Pinpoint the cell where the given text exists, returning its [x, y] midpoint coordinate. 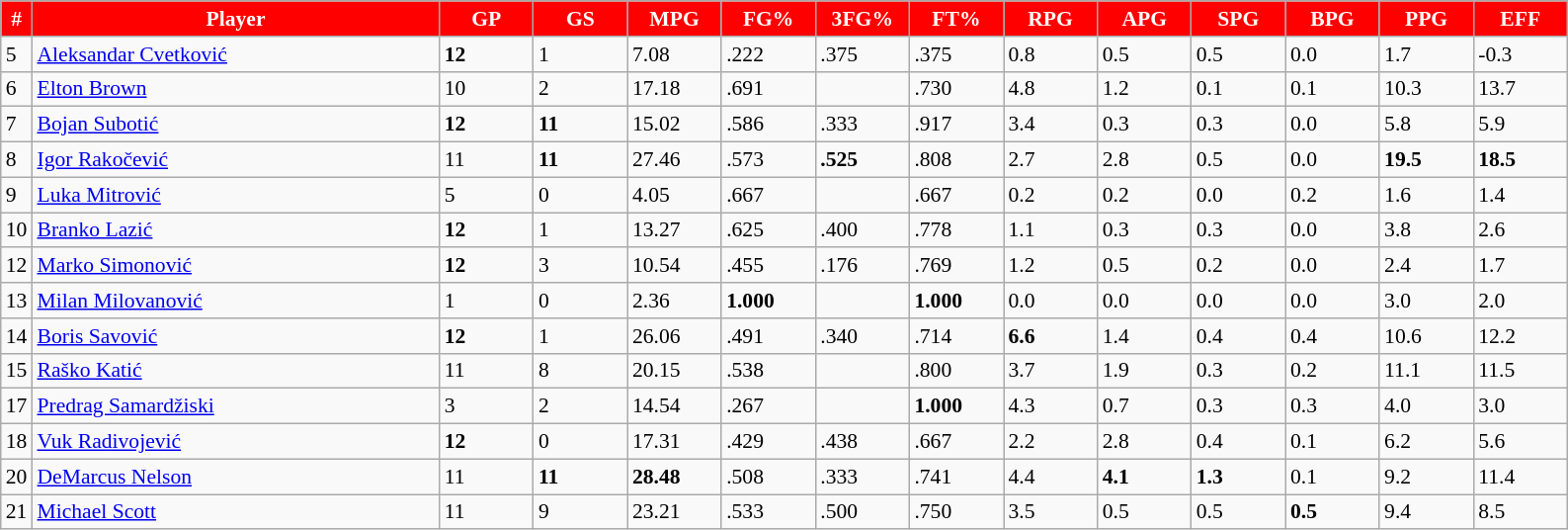
.778 [956, 230]
# [17, 19]
3.5 [1051, 512]
6.6 [1051, 336]
.808 [956, 160]
5.6 [1520, 442]
SPG [1239, 19]
9.2 [1427, 477]
1.9 [1144, 371]
GS [581, 19]
13.27 [674, 230]
.800 [956, 371]
BPG [1332, 19]
.438 [862, 442]
.917 [956, 125]
1.1 [1051, 230]
2.4 [1427, 266]
.429 [769, 442]
11.1 [1427, 371]
1.6 [1427, 195]
Igor Rakočević [235, 160]
.176 [862, 266]
.222 [769, 54]
23.21 [674, 512]
.491 [769, 336]
4.1 [1144, 477]
15 [17, 371]
3.7 [1051, 371]
5.9 [1520, 125]
Branko Lazić [235, 230]
FT% [956, 19]
2.36 [674, 301]
APG [1144, 19]
8.5 [1520, 512]
28.48 [674, 477]
18 [17, 442]
.533 [769, 512]
RPG [1051, 19]
.508 [769, 477]
2.7 [1051, 160]
4.05 [674, 195]
.741 [956, 477]
.455 [769, 266]
.625 [769, 230]
.500 [862, 512]
20 [17, 477]
PPG [1427, 19]
26.06 [674, 336]
10.3 [1427, 89]
18.5 [1520, 160]
0.7 [1144, 406]
19.5 [1427, 160]
Luka Mitrović [235, 195]
.714 [956, 336]
DeMarcus Nelson [235, 477]
FG% [769, 19]
.730 [956, 89]
2.0 [1520, 301]
EFF [1520, 19]
15.02 [674, 125]
4.0 [1427, 406]
Vuk Radivojević [235, 442]
7.08 [674, 54]
13 [17, 301]
21 [17, 512]
17 [17, 406]
GP [486, 19]
10.6 [1427, 336]
14 [17, 336]
6.2 [1427, 442]
6 [17, 89]
0.8 [1051, 54]
1.3 [1239, 477]
13.7 [1520, 89]
.586 [769, 125]
Elton Brown [235, 89]
Bojan Subotić [235, 125]
20.15 [674, 371]
.525 [862, 160]
.691 [769, 89]
Raško Katić [235, 371]
5.8 [1427, 125]
Player [235, 19]
-0.3 [1520, 54]
9.4 [1427, 512]
12.2 [1520, 336]
3.8 [1427, 230]
Marko Simonović [235, 266]
MPG [674, 19]
Michael Scott [235, 512]
.769 [956, 266]
11.4 [1520, 477]
17.31 [674, 442]
.538 [769, 371]
11.5 [1520, 371]
Milan Milovanović [235, 301]
2.2 [1051, 442]
.750 [956, 512]
.340 [862, 336]
10.54 [674, 266]
.400 [862, 230]
2.6 [1520, 230]
Aleksandar Cvetković [235, 54]
Boris Savović [235, 336]
Predrag Samardžiski [235, 406]
4.4 [1051, 477]
3FG% [862, 19]
14.54 [674, 406]
.573 [769, 160]
27.46 [674, 160]
4.8 [1051, 89]
4.3 [1051, 406]
17.18 [674, 89]
3.4 [1051, 125]
7 [17, 125]
.267 [769, 406]
